Search for the cell housing the specified text and yield its (x, y) center coordinate. 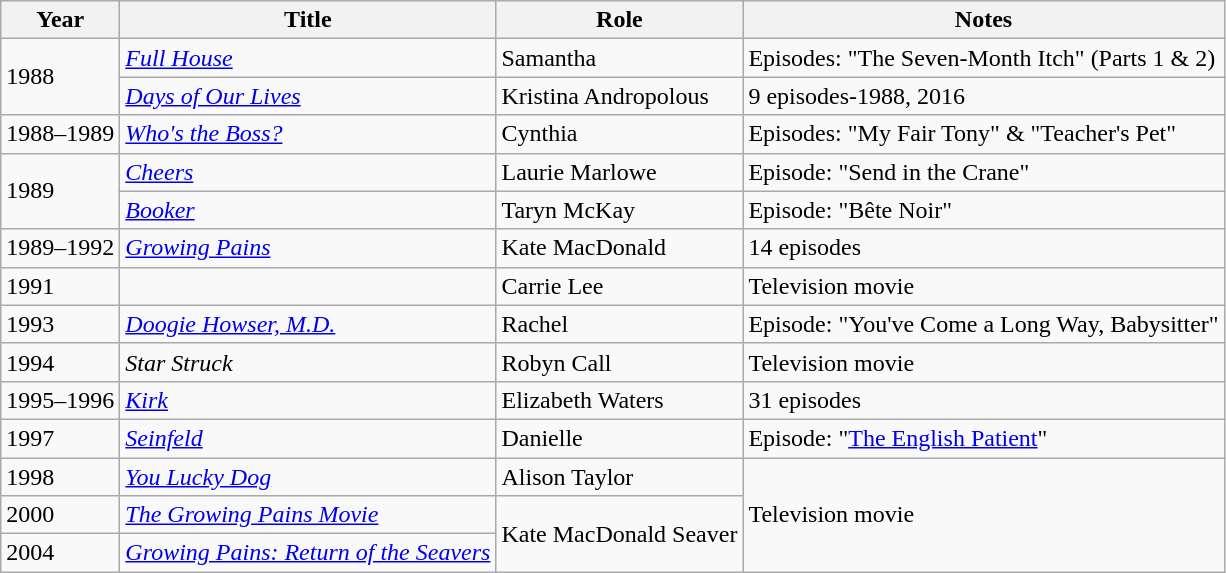
Cheers (308, 172)
Growing Pains: Return of the Seavers (308, 553)
Rachel (620, 324)
Danielle (620, 438)
Days of Our Lives (308, 96)
Robyn Call (620, 362)
Episodes: "The Seven-Month Itch" (Parts 1 & 2) (984, 58)
Kristina Andropolous (620, 96)
1989–1992 (60, 248)
Kirk (308, 400)
Seinfeld (308, 438)
Who's the Boss? (308, 134)
9 episodes-1988, 2016 (984, 96)
31 episodes (984, 400)
Episode: "The English Patient" (984, 438)
Episode: "Send in the Crane" (984, 172)
Carrie Lee (620, 286)
Role (620, 20)
You Lucky Dog (308, 477)
1988–1989 (60, 134)
Cynthia (620, 134)
Booker (308, 210)
1993 (60, 324)
1994 (60, 362)
Star Struck (308, 362)
Episodes: "My Fair Tony" & "Teacher's Pet" (984, 134)
Growing Pains (308, 248)
Episode: "You've Come a Long Way, Babysitter" (984, 324)
Laurie Marlowe (620, 172)
1995–1996 (60, 400)
Kate MacDonald Seaver (620, 534)
Kate MacDonald (620, 248)
2000 (60, 515)
Samantha (620, 58)
1991 (60, 286)
1998 (60, 477)
Elizabeth Waters (620, 400)
Notes (984, 20)
Alison Taylor (620, 477)
The Growing Pains Movie (308, 515)
1988 (60, 77)
1997 (60, 438)
Year (60, 20)
1989 (60, 191)
Doogie Howser, M.D. (308, 324)
Episode: "Bête Noir" (984, 210)
Title (308, 20)
Full House (308, 58)
2004 (60, 553)
14 episodes (984, 248)
Taryn McKay (620, 210)
